Pinpoint the cell where the given text exists, returning its (X, Y) midpoint coordinate. 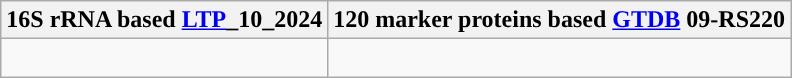
16S rRNA based LTP_10_2024 (164, 20)
120 marker proteins based GTDB 09-RS220 (560, 20)
